Extract the [X, Y] coordinate from the center of the cell holding the provided text.  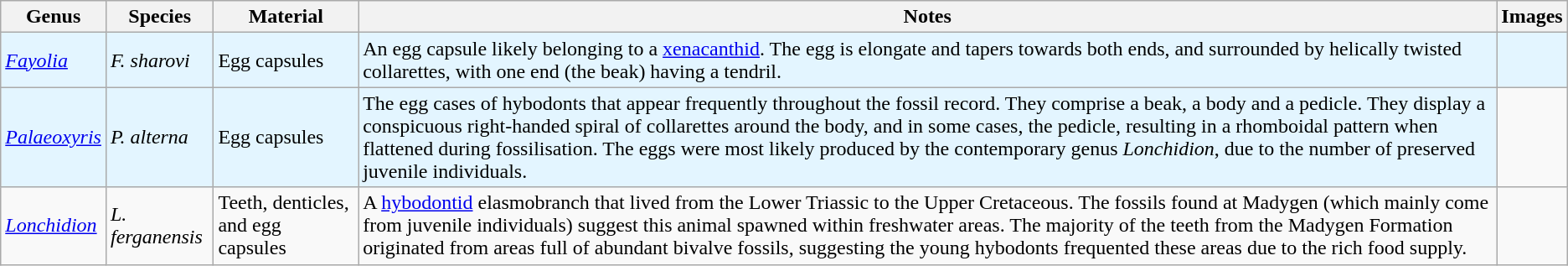
Images [1532, 17]
Species [159, 17]
Teeth, denticles, and egg capsules [286, 226]
Genus [54, 17]
L. ferganensis [159, 226]
P. alterna [159, 138]
Material [286, 17]
F. sharovi [159, 60]
Notes [928, 17]
Palaeoxyris [54, 138]
Lonchidion [54, 226]
Fayolia [54, 60]
